Provide the [x, y] coordinate of the cell's center where the given text is located.  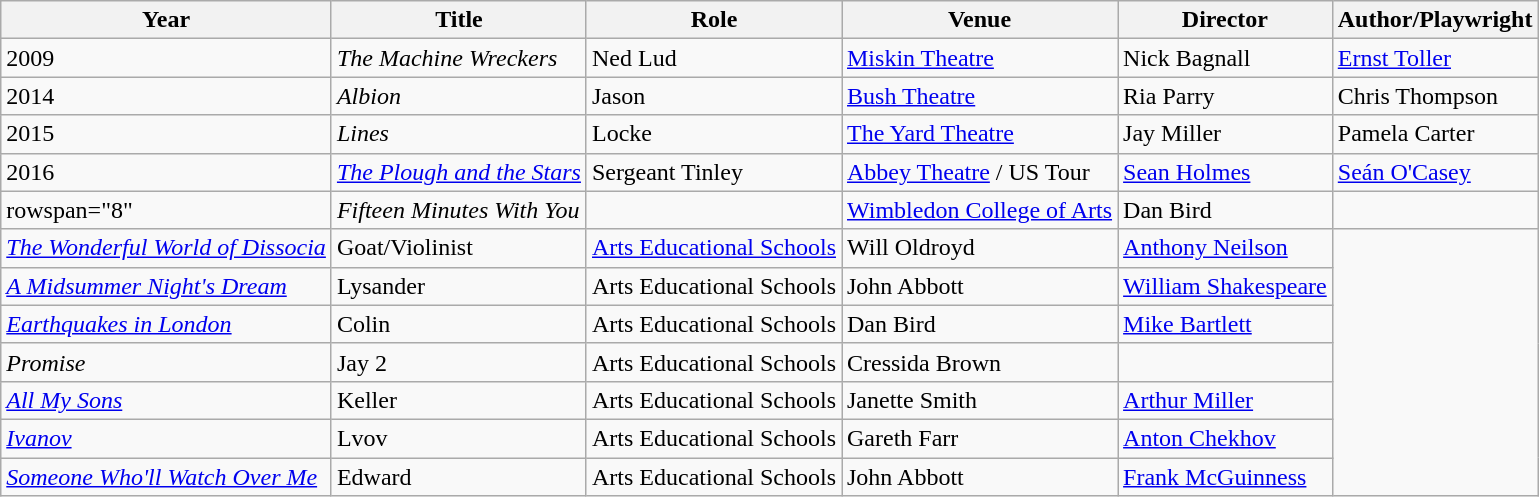
Ernst Toller [1435, 58]
Lines [458, 134]
Edward [458, 477]
Keller [458, 400]
Abbey Theatre / US Tour [980, 172]
The Machine Wreckers [458, 58]
Earthquakes in London [166, 324]
The Yard Theatre [980, 134]
Someone Who'll Watch Over Me [166, 477]
Lysander [458, 286]
Director [1226, 20]
2009 [166, 58]
All My Sons [166, 400]
Lvov [458, 438]
Sean Holmes [1226, 172]
Gareth Farr [980, 438]
Janette Smith [980, 400]
Mike Bartlett [1226, 324]
Title [458, 20]
Ria Parry [1226, 96]
Albion [458, 96]
Jason [714, 96]
Ivanov [166, 438]
Miskin Theatre [980, 58]
2015 [166, 134]
Colin [458, 324]
Jay Miller [1226, 134]
Pamela Carter [1435, 134]
2016 [166, 172]
Seán O'Casey [1435, 172]
Anthony Neilson [1226, 248]
Author/Playwright [1435, 20]
Promise [166, 362]
Will Oldroyd [980, 248]
Wimbledon College of Arts [980, 210]
Sergeant Tinley [714, 172]
rowspan="8" [166, 210]
Frank McGuinness [1226, 477]
Locke [714, 134]
Goat/Violinist [458, 248]
Nick Bagnall [1226, 58]
Chris Thompson [1435, 96]
Cressida Brown [980, 362]
Jay 2 [458, 362]
2014 [166, 96]
Role [714, 20]
Bush Theatre [980, 96]
Year [166, 20]
Fifteen Minutes With You [458, 210]
The Wonderful World of Dissocia [166, 248]
William Shakespeare [1226, 286]
The Plough and the Stars [458, 172]
A Midsummer Night's Dream [166, 286]
Ned Lud [714, 58]
Anton Chekhov [1226, 438]
Venue [980, 20]
Arthur Miller [1226, 400]
